Extract the (x, y) coordinate from the center of the cell holding the provided text.  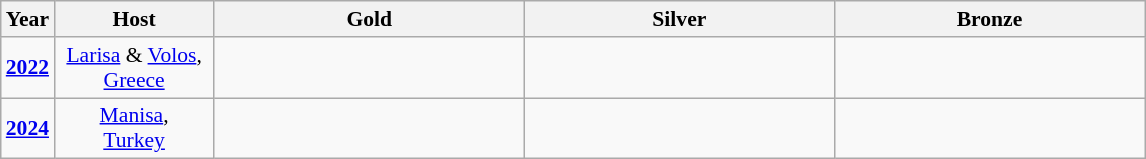
Larisa & Volos,Greece (134, 68)
Host (134, 19)
2022 (28, 68)
Bronze (989, 19)
Year (28, 19)
Gold (369, 19)
2024 (28, 128)
Manisa,Turkey (134, 128)
Silver (679, 19)
